Provide the [X, Y] coordinate of the cell's center where the given text is located.  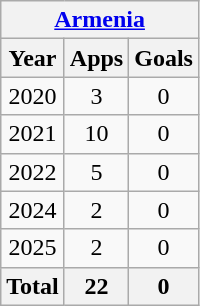
5 [96, 172]
2025 [33, 248]
Armenia [100, 20]
Total [33, 286]
2020 [33, 96]
2021 [33, 134]
Goals [164, 58]
Apps [96, 58]
10 [96, 134]
2022 [33, 172]
2024 [33, 210]
Year [33, 58]
22 [96, 286]
3 [96, 96]
